Find where the given text appears and provide that cell's center as (X, Y) coordinate. 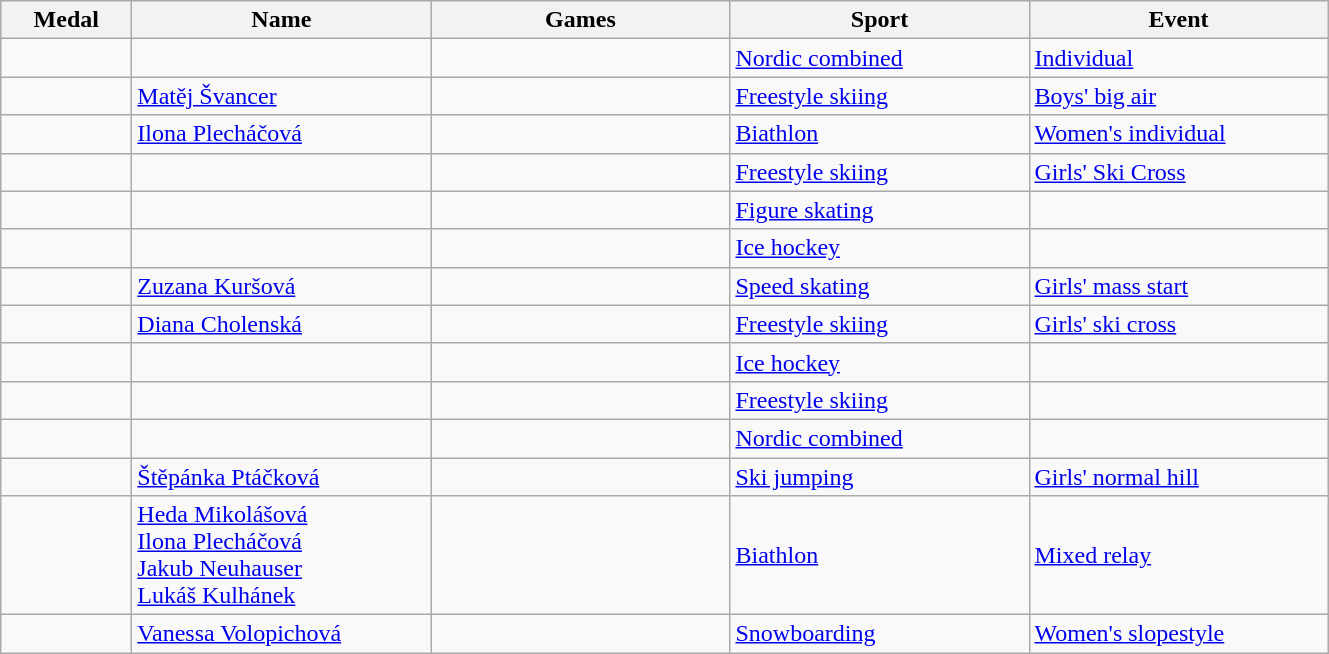
Speed skating (880, 286)
Heda MikolášováIlona PlecháčováJakub NeuhauserLukáš Kulhánek (282, 556)
Ilona Plecháčová (282, 134)
Medal (66, 20)
Name (282, 20)
Vanessa Volopichová (282, 634)
Ski jumping (880, 477)
Snowboarding (880, 634)
Girls' ski cross (1178, 324)
Games (580, 20)
Women's individual (1178, 134)
Women's slopestyle (1178, 634)
Mixed relay (1178, 556)
Matěj Švancer (282, 96)
Event (1178, 20)
Štěpánka Ptáčková (282, 477)
Zuzana Kuršová (282, 286)
Girls' Ski Cross (1178, 172)
Girls' normal hill (1178, 477)
Figure skating (880, 210)
Diana Cholenská (282, 324)
Individual (1178, 58)
Boys' big air (1178, 96)
Girls' mass start (1178, 286)
Sport (880, 20)
